Determine the (x, y) coordinate at the center of the cell enclosing the given text.  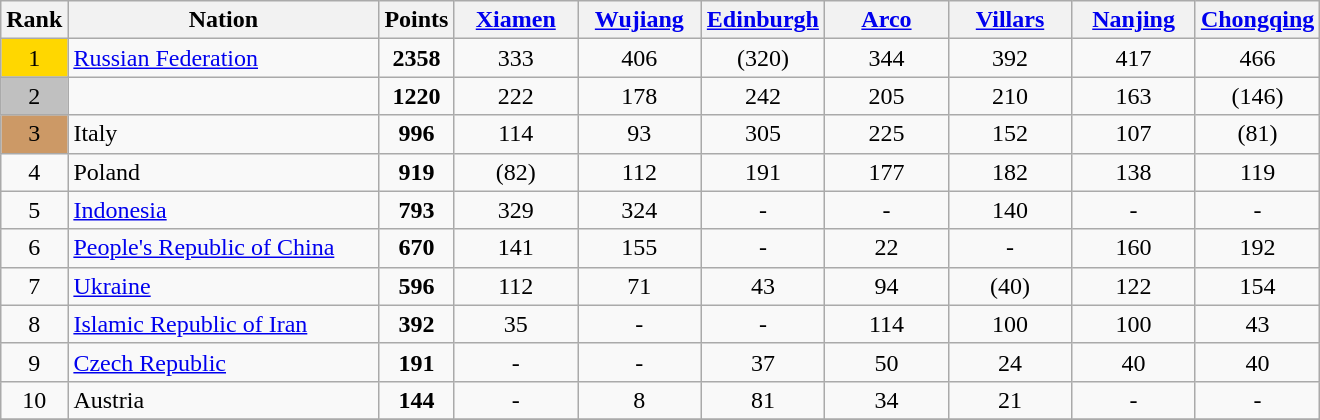
6 (34, 248)
Rank (34, 20)
Czech Republic (224, 362)
Italy (224, 134)
182 (1010, 172)
22 (887, 248)
Russian Federation (224, 58)
Austria (224, 400)
138 (1134, 172)
2358 (416, 58)
Ukraine (224, 286)
21 (1010, 400)
34 (887, 400)
Indonesia (224, 210)
222 (516, 96)
225 (887, 134)
(320) (763, 58)
3 (34, 134)
1 (34, 58)
2 (34, 96)
177 (887, 172)
155 (640, 248)
94 (887, 286)
152 (1010, 134)
7 (34, 286)
24 (1010, 362)
37 (763, 362)
(40) (1010, 286)
670 (416, 248)
71 (640, 286)
(146) (1257, 96)
4 (34, 172)
192 (1257, 248)
329 (516, 210)
122 (1134, 286)
(82) (516, 172)
417 (1134, 58)
344 (887, 58)
141 (516, 248)
Villars (1010, 20)
Edinburgh (763, 20)
140 (1010, 210)
Points (416, 20)
210 (1010, 96)
81 (763, 400)
(81) (1257, 134)
178 (640, 96)
35 (516, 324)
466 (1257, 58)
119 (1257, 172)
163 (1134, 96)
406 (640, 58)
919 (416, 172)
242 (763, 96)
144 (416, 400)
Wujiang (640, 20)
Xiamen (516, 20)
5 (34, 210)
1220 (416, 96)
Islamic Republic of Iran (224, 324)
Chongqing (1257, 20)
Nation (224, 20)
107 (1134, 134)
9 (34, 362)
Nanjing (1134, 20)
93 (640, 134)
205 (887, 96)
160 (1134, 248)
793 (416, 210)
596 (416, 286)
50 (887, 362)
305 (763, 134)
10 (34, 400)
996 (416, 134)
333 (516, 58)
People's Republic of China (224, 248)
324 (640, 210)
Poland (224, 172)
154 (1257, 286)
Arco (887, 20)
